Identify which cell holds the provided text, then report its [X, Y] central coordinate. 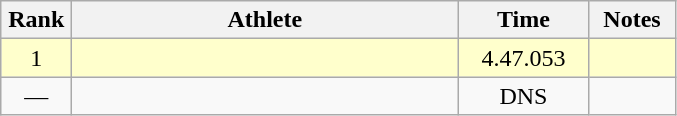
1 [36, 58]
Time [524, 20]
Athlete [265, 20]
Rank [36, 20]
4.47.053 [524, 58]
DNS [524, 96]
— [36, 96]
Notes [632, 20]
